Capture the cell that displays the provided text and extract its (x, y) central coordinate. 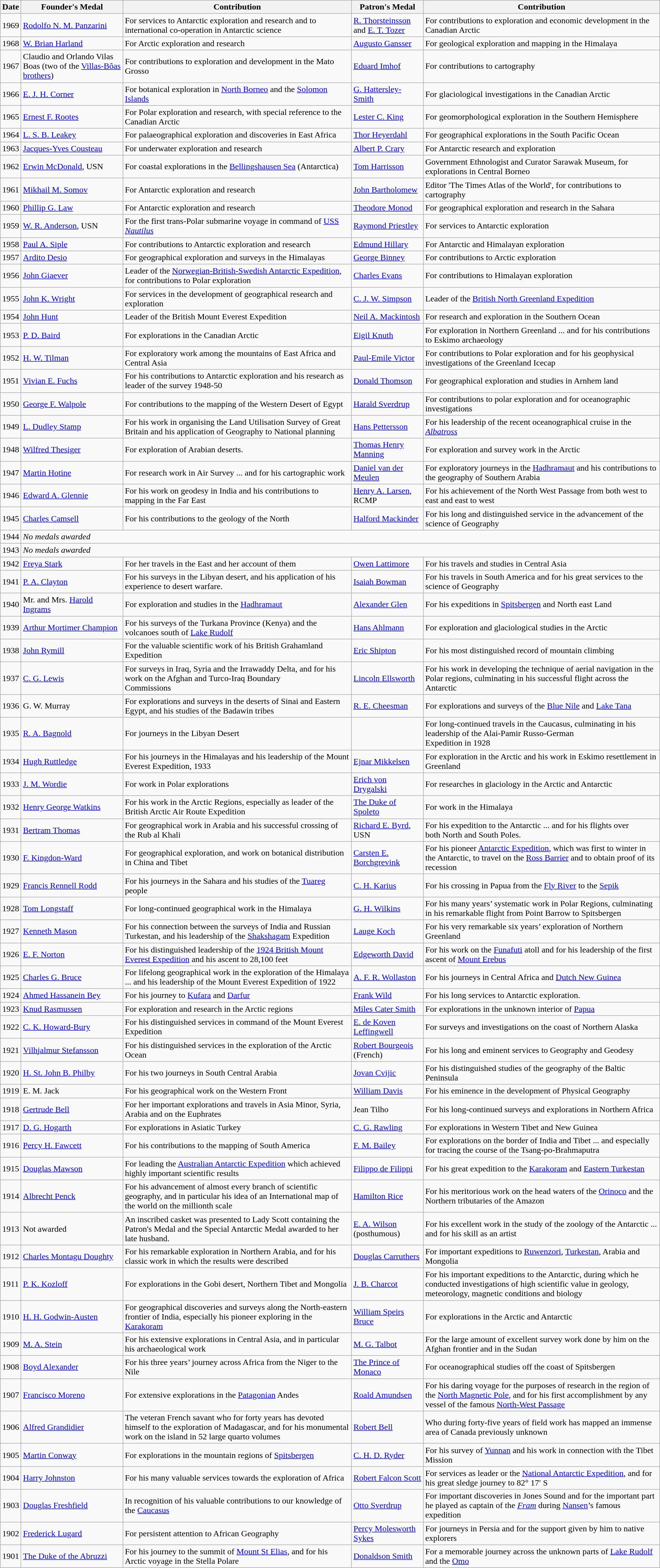
For his crossing in Papua from the Fly River to the Sepik (542, 886)
For lifelong geographical work in the exploration of the Himalaya ... and his leadership of the Mount Everest Expedition of 1922 (237, 977)
1909 (11, 1345)
For explorations on the border of India and Tibet ... and especially for tracing the course of the Tsang-po-Brahmaputra (542, 1146)
L. S. B. Leakey (72, 135)
1942 (11, 564)
Leader of the Norwegian-British-Swedish Antarctic Expedition, for contributions to Polar exploration (237, 276)
Hans Pettersson (387, 427)
For his distinguished services in command of the Mount Everest Expedition (237, 1027)
Hugh Ruttledge (72, 761)
1920 (11, 1073)
M. A. Stein (72, 1345)
For geographical exploration and studies in Arnhem land (542, 381)
W. Brian Harland (72, 43)
For his connection between the surveys of India and Russian Turkestan, and his leadership of the Shakshagam Expedition (237, 931)
For the first trans-Polar submarine voyage in command of USS Nautilus (237, 226)
1923 (11, 1009)
1961 (11, 190)
Eigil Knuth (387, 335)
For his extensive explorations in Central Asia, and in particular his archaeological work (237, 1345)
John Rymill (72, 651)
Henry George Watkins (72, 807)
For his meritorious work on the head waters of the Orinoco and the Northern tributaries of the Amazon (542, 1196)
Charles Camsell (72, 518)
For exploration in Northern Greenland ... and for his contributions to Eskimo archaeology (542, 335)
Harald Sverdrup (387, 404)
For his journeys in the Sahara and his studies of the Tuareg people (237, 886)
For his journey to Kufara and Darfur (237, 996)
For geomorphological exploration in the Southern Hemisphere (542, 117)
For his most distinguished record of mountain climbing (542, 651)
E. A. Wilson (posthumous) (387, 1229)
Robert Bourgeois (French) (387, 1050)
1924 (11, 996)
For his long and distinguished service in the advancement of the science of Geography (542, 518)
Henry A. Larsen, RCMP (387, 496)
For services to Antarctic exploration and research and to international co-operation in Antarctic science (237, 25)
Francisco Moreno (72, 1395)
For services in the development of geographical research and exploration (237, 299)
Donald Thomson (387, 381)
For explorations in the mountain regions of Spitsbergen (237, 1455)
For the valuable scientific work of his British Grahamland Expedition (237, 651)
Bertram Thomas (72, 830)
G. H. Wilkins (387, 908)
Harry Johnston (72, 1478)
Wilfred Thesiger (72, 450)
1917 (11, 1127)
C. K. Howard-Bury (72, 1027)
Freya Stark (72, 564)
For contributions to Himalayan exploration (542, 276)
G. W. Murray (72, 706)
1918 (11, 1109)
Jovan Cvijic (387, 1073)
F. M. Bailey (387, 1146)
1966 (11, 94)
1901 (11, 1556)
1913 (11, 1229)
Percy H. Fawcett (72, 1146)
Carsten E. Borchgrevink (387, 858)
1934 (11, 761)
Hamilton Rice (387, 1196)
Ahmed Hassanein Bey (72, 996)
In recognition of his valuable contributions to our knowledge of the Caucasus (237, 1506)
1965 (11, 117)
E. J. H. Corner (72, 94)
George F. Walpole (72, 404)
1912 (11, 1256)
For his surveys in the Libyan desert, and his application of his experience to desert warfare. (237, 582)
Miles Cater Smith (387, 1009)
1962 (11, 166)
For geographical exploration and surveys in the Himalayas (237, 258)
Thor Heyerdahl (387, 135)
For exploration and studies in the Hadhramaut (237, 605)
1956 (11, 276)
For his distinguished studies of the geography of the Baltic Peninsula (542, 1073)
For his distinguished leadership of the 1924 British Mount Everest Expedition and his ascent to 28,100 feet (237, 954)
Owen Lattimore (387, 564)
1955 (11, 299)
Boyd Alexander (72, 1367)
1958 (11, 244)
For contributions to exploration and economic development in the Canadian Arctic (542, 25)
1903 (11, 1506)
John Hunt (72, 317)
For his very remarkable six years’ exploration of Northern Greenland (542, 931)
For his contributions to Antarctic exploration and his research as leader of the survey 1948-50 (237, 381)
Thomas Henry Manning (387, 450)
Erich von Drygalski (387, 784)
F. Kingdon-Ward (72, 858)
For her important explorations and travels in Asia Minor, Syria, Arabia and on the Euphrates (237, 1109)
1932 (11, 807)
E. de Koven Leffingwell (387, 1027)
1940 (11, 605)
Editor 'The Times Atlas of the World', for contributions to cartography (542, 190)
For research work in Air Survey ... and for his cartographic work (237, 472)
Tom Longstaff (72, 908)
John Bartholomew (387, 190)
1945 (11, 518)
1906 (11, 1427)
For geological exploration and mapping in the Himalaya (542, 43)
For geographical exploration, and work on botanical distribution in China and Tibet (237, 858)
For his many years’ systematic work in Polar Regions, culminating in his remarkable flight from Point Barrow to Spitsbergen (542, 908)
1938 (11, 651)
1935 (11, 734)
For his remarkable exploration in Northern Arabia, and for his classic work in which the results were described (237, 1256)
Paul-Emile Victor (387, 358)
Frank Wild (387, 996)
Claudio and Orlando Vilas Boas (two of the Villas-Bôas brothers) (72, 66)
For exploration and research in the Arctic regions (237, 1009)
For his work on the Funafuti atoll and for his leadership of the first ascent of Mount Erebus (542, 954)
Ardito Desio (72, 258)
1904 (11, 1478)
For exploration and glaciological studies in the Arctic (542, 627)
For explorations in the Gobi desert, Northern Tibet and Mongolia (237, 1284)
For contributions to Arctic exploration (542, 258)
For explorations in the Arctic and Antarctic (542, 1316)
Charles Evans (387, 276)
Richard E. Byrd, USN (387, 830)
1921 (11, 1050)
An inscribed casket was presented to Lady Scott containing the Patron's Medal and the Special Antarctic Medal awarded to her late husband. (237, 1229)
Raymond Priestley (387, 226)
For his many valuable services towards the exploration of Africa (237, 1478)
1902 (11, 1533)
For exploration and survey work in the Arctic (542, 450)
Jacques-Yves Cousteau (72, 148)
1949 (11, 427)
1952 (11, 358)
Eduard Imhof (387, 66)
C. G. Lewis (72, 678)
For geographical exploration and research in the Sahara (542, 208)
Rodolfo N. M. Panzarini (72, 25)
For his contributions to the mapping of South America (237, 1146)
Donaldson Smith (387, 1556)
For contributions to polar exploration and for oceanographic investigations (542, 404)
Date (11, 7)
For long-continued geographical work in the Himalaya (237, 908)
George Binney (387, 258)
For his achievement of the North West Passage from both west to east and east to west (542, 496)
Douglas Mawson (72, 1168)
For contributions to Polar exploration and for his geophysical investigations of the Greenland Icecap (542, 358)
1957 (11, 258)
1905 (11, 1455)
For explorations in Western Tibet and New Guinea (542, 1127)
Alexander Glen (387, 605)
1931 (11, 830)
Albert P. Crary (387, 148)
Ernest F. Rootes (72, 117)
R. E. Cheesman (387, 706)
1959 (11, 226)
1922 (11, 1027)
1937 (11, 678)
Charles G. Bruce (72, 977)
Alfred Grandidier (72, 1427)
For his work on geodesy in India and his contributions to mapping in the Far East (237, 496)
For persistent attention to African Geography (237, 1533)
For his long and eminent services to Geography and Geodesy (542, 1050)
For his travels and studies in Central Asia (542, 564)
For contributions to the mapping of the Western Desert of Egypt (237, 404)
G. Hattersley-Smith (387, 94)
Patron's Medal (387, 7)
1968 (11, 43)
For a memorable journey across the unknown parts of Lake Rudolf and the Omo (542, 1556)
Ejnar Mikkelsen (387, 761)
For his three years’ journey across Africa from the Niger to the Nile (237, 1367)
For his distinguished services in the exploration of the Arctic Ocean (237, 1050)
Robert Bell (387, 1427)
J. M. Wordie (72, 784)
R. Thorsteinsson and E. T. Tozer (387, 25)
1927 (11, 931)
Augusto Gansser (387, 43)
For important discoveries in Jones Sound and for the important part he played as captain of the Fram during Nansen’s famous expedition (542, 1506)
1936 (11, 706)
For her travels in the East and her account of them (237, 564)
For work in the Himalaya (542, 807)
For coastal explorations in the Bellingshausen Sea (Antarctica) (237, 166)
1943 (11, 550)
Kenneth Mason (72, 931)
John Giaever (72, 276)
For his eminence in the development of Physical Geography (542, 1091)
1963 (11, 148)
For exploration of Arabian deserts. (237, 450)
1948 (11, 450)
Mikhail M. Somov (72, 190)
1951 (11, 381)
Douglas Carruthers (387, 1256)
Arthur Mortimer Champion (72, 627)
R. A. Bagnold (72, 734)
For extensive explorations in the Patagonian Andes (237, 1395)
Otto Sverdrup (387, 1506)
C. H. D. Ryder (387, 1455)
John K. Wright (72, 299)
Neil A. Mackintosh (387, 317)
Who during forty-five years of field work has mapped an immense area of Canada previously unknown (542, 1427)
Tom Harrisson (387, 166)
Filippo de Filippi (387, 1168)
Leader of the British North Greenland Expedition (542, 299)
Frederick Lugard (72, 1533)
1911 (11, 1284)
For his leadership of the recent oceanographical cruise in the Albatross (542, 427)
For important expeditions to Ruwenzori, Turkestan, Arabia and Mongolia (542, 1256)
A. F. R. Wollaston (387, 977)
Halford Mackinder (387, 518)
Hans Ahlmann (387, 627)
Martin Hotine (72, 472)
Isaiah Bowman (387, 582)
Lester C. King (387, 117)
For the large amount of excellent survey work done by him on the Afghan frontier and in the Sudan (542, 1345)
For his journeys in Central Africa and Dutch New Guinea (542, 977)
1907 (11, 1395)
For his survey of Yunnan and his work in connection with the Tibet Mission (542, 1455)
For his contributions to the geology of the North (237, 518)
For explorations and surveys in the deserts of Sinai and Eastern Egypt, and his studies of the Badawin tribes (237, 706)
Percy Molesworth Sykes (387, 1533)
1953 (11, 335)
Douglas Freshfield (72, 1506)
Gertrude Bell (72, 1109)
H. St. John B. Philby (72, 1073)
Theodore Monod (387, 208)
For work in Polar explorations (237, 784)
1944 (11, 537)
L. Dudley Stamp (72, 427)
D. G. Hogarth (72, 1127)
For his two journeys in South Central Arabia (237, 1073)
For research and exploration in the Southern Ocean (542, 317)
For his long-continued surveys and explorations in Northern Africa (542, 1109)
1969 (11, 25)
Robert Falcon Scott (387, 1478)
For leading the Australian Antarctic Expedition which achieved highly important scientific results (237, 1168)
Vilhjalmur Stefansson (72, 1050)
Edward A. Glennie (72, 496)
Knud Rasmussen (72, 1009)
E. M. Jack (72, 1091)
For his excellent work in the study of the zoology of the Antarctic ... and for his skill as an artist (542, 1229)
For services as leader or the National Antarctic Expedition, and for his great sledge journey to 82° 17′ S (542, 1478)
For explorations in Asiatic Turkey (237, 1127)
Lauge Koch (387, 931)
Edgeworth David (387, 954)
1929 (11, 886)
For his geographical work on the Western Front (237, 1091)
Mr. and Mrs. Harold Ingrams (72, 605)
For exploration in the Arctic and his work in Eskimo resettlement in Greenland (542, 761)
For botanical exploration in North Borneo and the Solomon Islands (237, 94)
1925 (11, 977)
The Duke of the Abruzzi (72, 1556)
M. G. Talbot (387, 1345)
For his great expedition to the Karakoram and Eastern Turkestan (542, 1168)
For his work in the Arctic Regions, especially as leader of the British Arctic Air Route Expedition (237, 807)
For long-continued travels in the Caucasus, culminating in his leadership of the Alai-Pamir Russo-GermanExpedition in 1928 (542, 734)
1916 (11, 1146)
For contributions to Antarctic exploration and research (237, 244)
H. W. Tilman (72, 358)
Phillip G. Law (72, 208)
Charles Montagu Doughty (72, 1256)
For his expeditions in Spitsbergen and North east Land (542, 605)
For oceanographical studies off the coast of Spitsbergen (542, 1367)
For Antarctic and Himalayan exploration (542, 244)
For services to Antarctic exploration (542, 226)
For exploratory work among the mountains of East Africa and Central Asia (237, 358)
H. H. Godwin-Austen (72, 1316)
J. B. Charcot (387, 1284)
1914 (11, 1196)
Martin Conway (72, 1455)
1960 (11, 208)
1954 (11, 317)
The Duke of Spoleto (387, 807)
For his long services to Antarctic exploration. (542, 996)
For journeys in the Libyan Desert (237, 734)
Founder's Medal (72, 7)
For journeys in Persia and for the support given by him to native explorers (542, 1533)
P. K. Kozloff (72, 1284)
Jean Tilho (387, 1109)
For exploratory journeys in the Hadhramaut and his contributions to the geography of Southern Arabia (542, 472)
For geographical explorations in the South Pacific Ocean (542, 135)
For his expedition to the Antarctic ... and for his flights overboth North and South Poles. (542, 830)
For his travels in South America and for his great services to the science of Geography (542, 582)
Paul A. Siple (72, 244)
1941 (11, 582)
For Polar exploration and research, with special reference to the Canadian Arctic (237, 117)
For surveys in Iraq, Syria and the Irrawaddy Delta, and for his work on the Afghan and Turco-Iraq BoundaryCommissions (237, 678)
For palaeographical exploration and discoveries in East Africa (237, 135)
The Prince of Monaco (387, 1367)
For explorations in the Canadian Arctic (237, 335)
Not awarded (72, 1229)
For his surveys of the Turkana Province (Kenya) and the volcanoes south of Lake Rudolf (237, 627)
1910 (11, 1316)
For surveys and investigations on the coast of Northern Alaska (542, 1027)
1967 (11, 66)
Albrecht Penck (72, 1196)
For explorations in the unknown interior of Papua (542, 1009)
For geographical work in Arabia and his successful crossing of the Rub al Khali (237, 830)
For Arctic exploration and research (237, 43)
1930 (11, 858)
William Davis (387, 1091)
Erwin McDonald, USN (72, 166)
1947 (11, 472)
Lincoln Ellsworth (387, 678)
Francis Rennell Rodd (72, 886)
Vivian E. Fuchs (72, 381)
For his journey to the summit of Mount St Elias, and for his Arctic voyage in the Stella Polare (237, 1556)
For his work in organising the Land Utilisation Survey of Great Britain and his application of Geography to National planning (237, 427)
For explorations and surveys of the Blue Nile and Lake Tana (542, 706)
For geographical discoveries and surveys along the North-eastern frontier of India, especially his pioneer exploring in the Karakoram (237, 1316)
Roald Amundsen (387, 1395)
1908 (11, 1367)
1933 (11, 784)
P. D. Baird (72, 335)
For his pioneer Antarctic Expedition, which was first to winter in the Antarctic, to travel on the Ross Barrier and to obtain proof of its recession (542, 858)
1939 (11, 627)
Edmund Hillary (387, 244)
Daniel van der Meulen (387, 472)
1919 (11, 1091)
For Antarctic research and exploration (542, 148)
William Speirs Bruce (387, 1316)
Leader of the British Mount Everest Expedition (237, 317)
For contributions to cartography (542, 66)
1926 (11, 954)
For researches in glaciology in the Arctic and Antarctic (542, 784)
For his work in developing the technique of aerial navigation in the Polar regions, culminating in his successful flight across the Antarctic (542, 678)
1928 (11, 908)
C. J. W. Simpson (387, 299)
1946 (11, 496)
E. F. Norton (72, 954)
1964 (11, 135)
Government Ethnologist and Curator Sarawak Museum, for explorations in Central Borneo (542, 166)
W. R. Anderson, USN (72, 226)
C. G. Rawling (387, 1127)
For underwater exploration and research (237, 148)
C. H. Karius (387, 886)
P. A. Clayton (72, 582)
For contributions to exploration and development in the Mato Grosso (237, 66)
1950 (11, 404)
For his journeys in the Himalayas and his leadership of the Mount Everest Expedition, 1933 (237, 761)
For glaciological investigations in the Canadian Arctic (542, 94)
1915 (11, 1168)
Eric Shipton (387, 651)
